Capture the cell that displays the provided text and extract its [x, y] central coordinate. 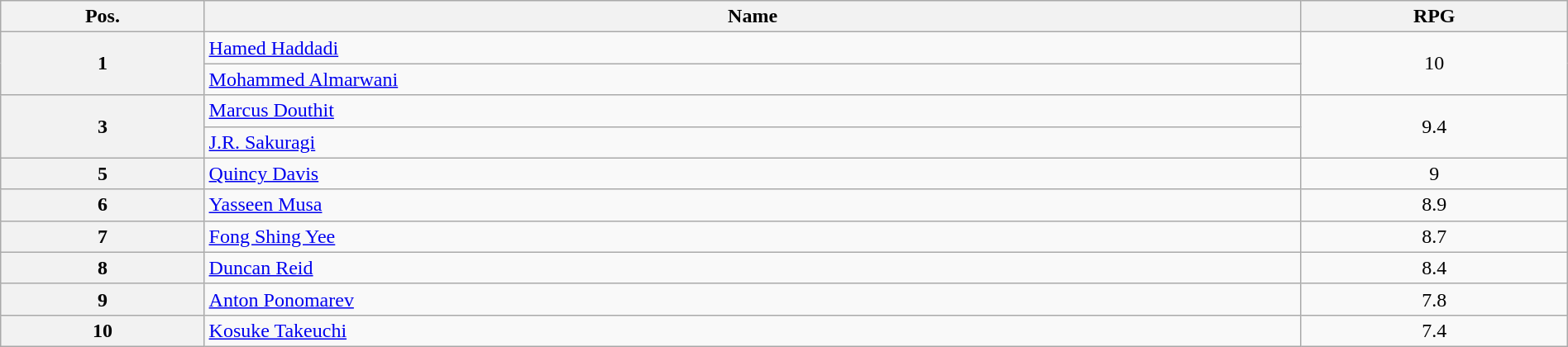
8.9 [1434, 205]
Marcus Douthit [753, 111]
5 [103, 173]
8.7 [1434, 236]
J.R. Sakuragi [753, 142]
Duncan Reid [753, 268]
3 [103, 126]
Kosuke Takeuchi [753, 330]
Anton Ponomarev [753, 299]
Mohammed Almarwani [753, 79]
7 [103, 236]
Hamed Haddadi [753, 48]
8.4 [1434, 268]
RPG [1434, 17]
Name [753, 17]
Yasseen Musa [753, 205]
6 [103, 205]
1 [103, 64]
Fong Shing Yee [753, 236]
Quincy Davis [753, 173]
9.4 [1434, 126]
8 [103, 268]
7.8 [1434, 299]
Pos. [103, 17]
7.4 [1434, 330]
